Scan for the cell matching the given text and deliver its (x, y) coordinate at center. 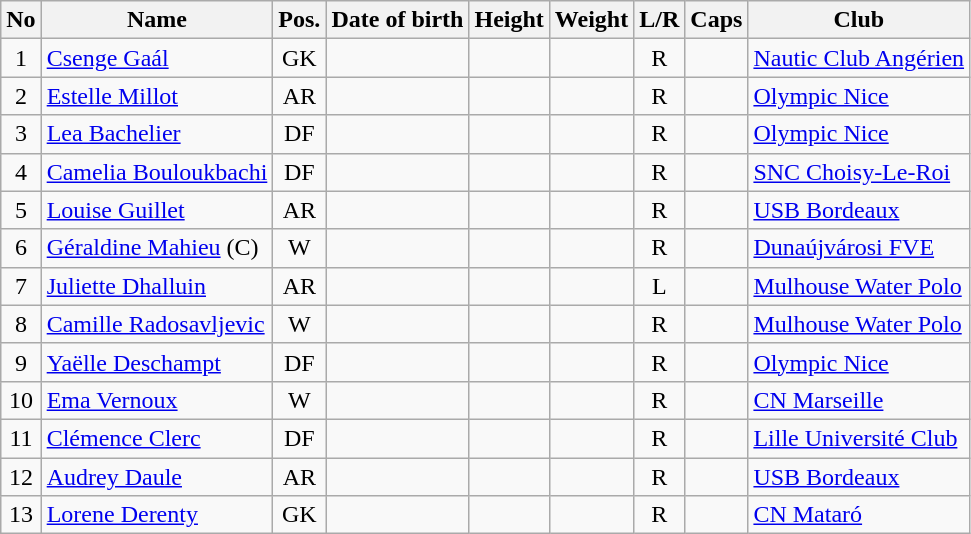
CN Mataró (859, 515)
4 (21, 172)
11 (21, 438)
Lea Bachelier (157, 134)
Height (509, 20)
SNC Choisy-Le-Roi (859, 172)
3 (21, 134)
Club (859, 20)
Name (157, 20)
5 (21, 210)
Lille Université Club (859, 438)
Date of birth (398, 20)
Pos. (300, 20)
Ema Vernoux (157, 400)
Caps (716, 20)
9 (21, 362)
10 (21, 400)
1 (21, 58)
Audrey Daule (157, 477)
Csenge Gaál (157, 58)
Juliette Dhalluin (157, 286)
7 (21, 286)
Géraldine Mahieu (C) (157, 248)
L/R (660, 20)
Yaëlle Deschampt (157, 362)
Camelia Bouloukbachi (157, 172)
13 (21, 515)
Lorene Derenty (157, 515)
Weight (591, 20)
8 (21, 324)
Dunaújvárosi FVE (859, 248)
Camille Radosavljevic (157, 324)
6 (21, 248)
Louise Guillet (157, 210)
L (660, 286)
No (21, 20)
CN Marseille (859, 400)
Nautic Club Angérien (859, 58)
2 (21, 96)
Estelle Millot (157, 96)
Clémence Clerc (157, 438)
12 (21, 477)
